Detect which cell encompasses the target text, then output its [x, y] center coordinate. 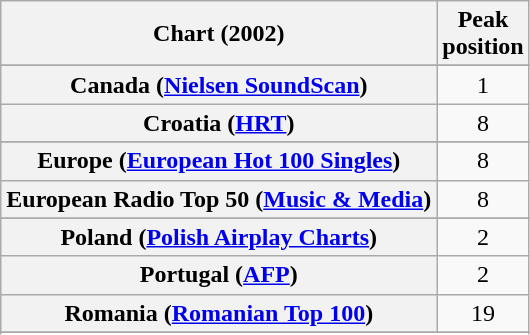
1 [483, 85]
Portugal (AFP) [219, 275]
Poland (Polish Airplay Charts) [219, 237]
19 [483, 313]
Canada (Nielsen SoundScan) [219, 85]
Chart (2002) [219, 34]
Europe (European Hot 100 Singles) [219, 161]
European Radio Top 50 (Music & Media) [219, 199]
Romania (Romanian Top 100) [219, 313]
Peakposition [483, 34]
Croatia (HRT) [219, 123]
